Find where the given text appears and provide that cell's center as [X, Y] coordinate. 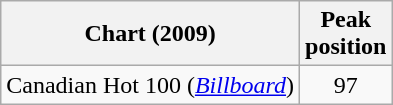
Chart (2009) [150, 34]
97 [346, 85]
Peakposition [346, 34]
Canadian Hot 100 (Billboard) [150, 85]
